From the cell containing the given text, extract its center point as [X, Y] coordinate. 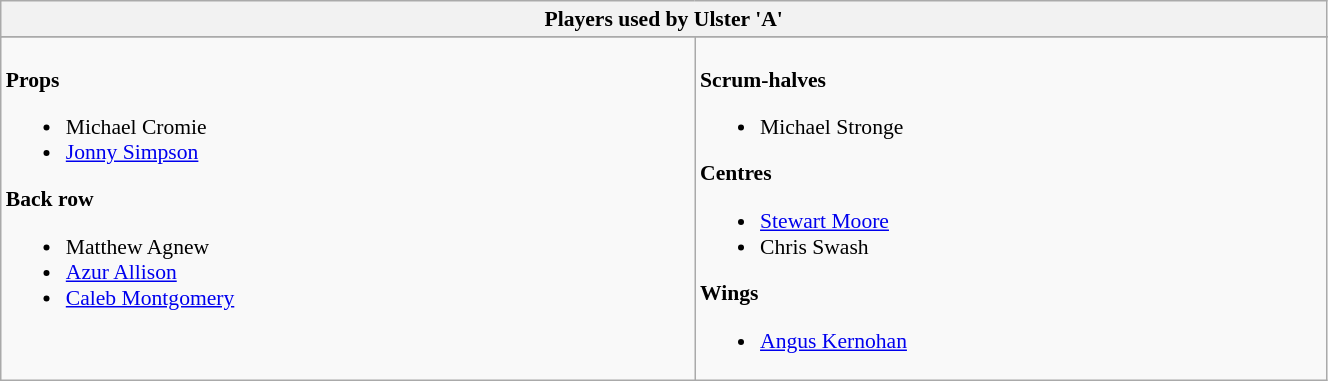
Props Michael Cromie Jonny SimpsonBack row Matthew Agnew Azur Allison Caleb Montgomery [348, 209]
Scrum-halves Michael StrongeCentres Stewart Moore Chris SwashWings Angus Kernohan [1010, 209]
Players used by Ulster 'A' [664, 19]
